Locate the cell with the specified text and output its [X, Y] center coordinate. 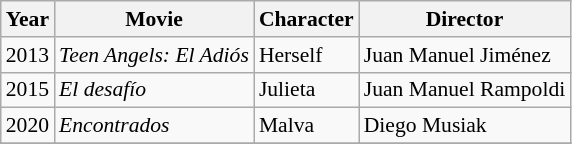
Diego Musiak [465, 126]
Malva [306, 126]
Year [28, 19]
El desafío [154, 90]
Teen Angels: El Adiós [154, 55]
Juan Manuel Jiménez [465, 55]
Movie [154, 19]
Encontrados [154, 126]
Director [465, 19]
2020 [28, 126]
Character [306, 19]
Herself [306, 55]
2013 [28, 55]
2015 [28, 90]
Juan Manuel Rampoldi [465, 90]
Julieta [306, 90]
